For the text-containing cell, return its midpoint in [X, Y] coordinate format. 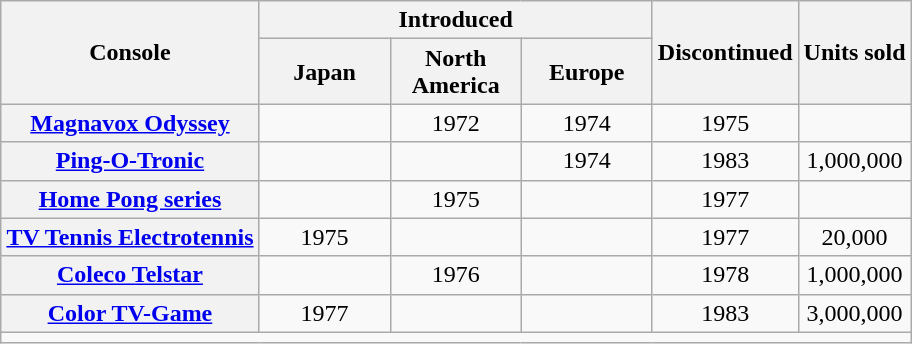
TV Tennis Electrotennis [130, 237]
1978 [725, 275]
3,000,000 [854, 313]
Japan [324, 72]
Magnavox Odyssey [130, 123]
1976 [456, 275]
Discontinued [725, 52]
Console [130, 52]
Units sold [854, 52]
20,000 [854, 237]
Introduced [456, 20]
1972 [456, 123]
Color TV-Game [130, 313]
North America [456, 72]
Home Pong series [130, 199]
Ping-O-Tronic [130, 161]
Europe [586, 72]
Coleco Telstar [130, 275]
